Output the (X, Y) coordinate of the center of the cell containing the given text.  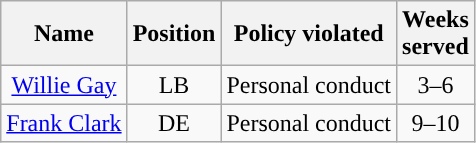
Name (64, 34)
Policy violated (309, 34)
Position (174, 34)
Frank Clark (64, 123)
DE (174, 123)
3–6 (436, 85)
9–10 (436, 123)
Weeksserved (436, 34)
LB (174, 85)
Willie Gay (64, 85)
